Output the (X, Y) coordinate of the center of the cell containing the given text.  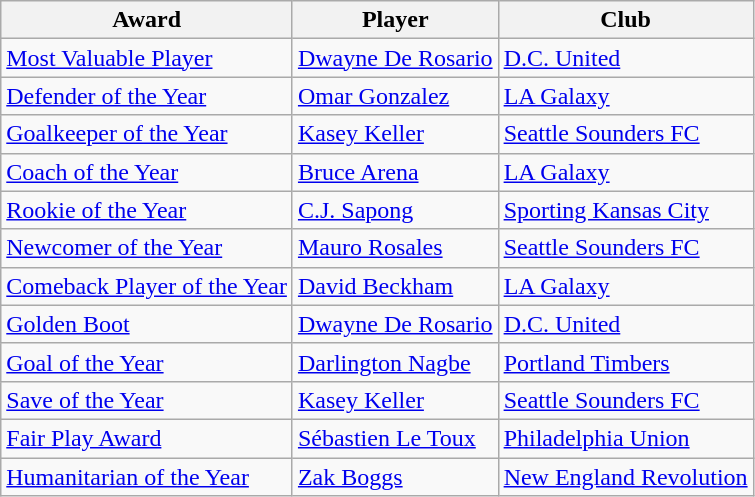
New England Revolution (626, 477)
Zak Boggs (395, 477)
Sébastien Le Toux (395, 438)
Award (147, 20)
Golden Boot (147, 324)
Humanitarian of the Year (147, 477)
David Beckham (395, 286)
Most Valuable Player (147, 58)
Mauro Rosales (395, 248)
Omar Gonzalez (395, 96)
Save of the Year (147, 400)
Newcomer of the Year (147, 248)
Coach of the Year (147, 172)
Rookie of the Year (147, 210)
Portland Timbers (626, 362)
Fair Play Award (147, 438)
Goal of the Year (147, 362)
Defender of the Year (147, 96)
Goalkeeper of the Year (147, 134)
Bruce Arena (395, 172)
Sporting Kansas City (626, 210)
Player (395, 20)
Club (626, 20)
Darlington Nagbe (395, 362)
Philadelphia Union (626, 438)
C.J. Sapong (395, 210)
Comeback Player of the Year (147, 286)
